Return [X, Y] of the center of cell containing provided text 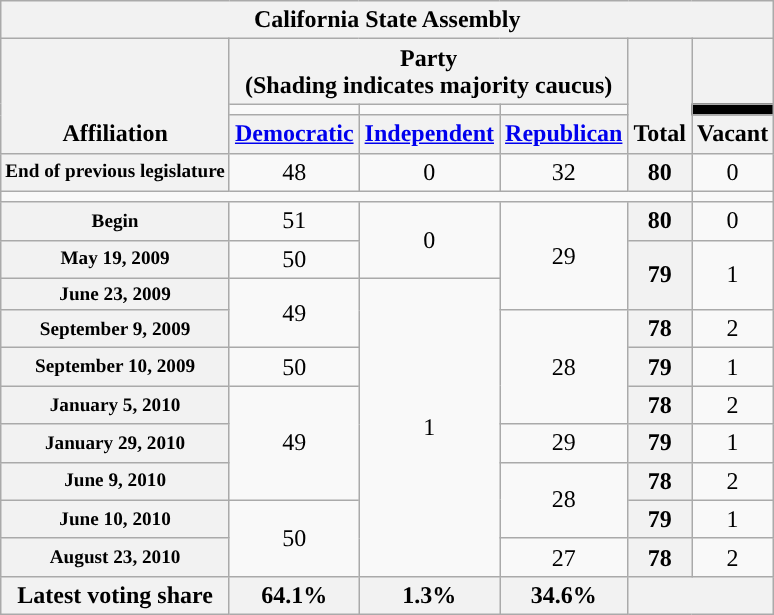
Vacant [733, 134]
End of previous legislature [116, 172]
Republican [564, 134]
Independent [429, 134]
64.1% [294, 595]
51 [294, 221]
Begin [116, 221]
September 9, 2009 [116, 329]
June 23, 2009 [116, 294]
1.3% [429, 595]
August 23, 2010 [116, 557]
Latest voting share [116, 595]
27 [564, 557]
California State Assembly [388, 20]
June 10, 2010 [116, 519]
Total [660, 96]
June 9, 2010 [116, 481]
January 29, 2010 [116, 443]
Party (Shading indicates majority caucus) [428, 72]
January 5, 2010 [116, 405]
34.6% [564, 595]
September 10, 2009 [116, 367]
Democratic [294, 134]
32 [564, 172]
May 19, 2009 [116, 259]
Affiliation [116, 96]
48 [294, 172]
